Scan for the cell matching the given text and deliver its (X, Y) coordinate at center. 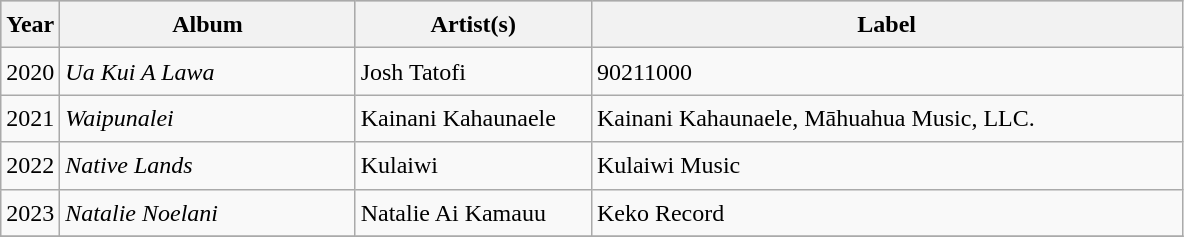
Native Lands (208, 166)
Natalie Ai Kamauu (473, 212)
Keko Record (886, 212)
Waipunalei (208, 118)
Kainani Kahaunaele (473, 118)
2021 (30, 118)
Natalie Noelani (208, 212)
Album (208, 24)
Kainani Kahaunaele, Māhuahua Music, LLC. (886, 118)
2022 (30, 166)
Kulaiwi Music (886, 166)
2020 (30, 72)
Label (886, 24)
90211000 (886, 72)
Kulaiwi (473, 166)
Ua Kui A Lawa (208, 72)
Year (30, 24)
2023 (30, 212)
Josh Tatofi (473, 72)
Artist(s) (473, 24)
